From the cell containing the given text, extract its center point as [x, y] coordinate. 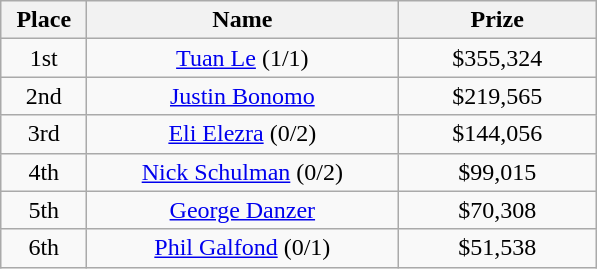
Prize [498, 20]
5th [44, 210]
6th [44, 248]
$51,538 [498, 248]
Tuan Le (1/1) [242, 58]
1st [44, 58]
$355,324 [498, 58]
$144,056 [498, 134]
Name [242, 20]
$99,015 [498, 172]
$219,565 [498, 96]
2nd [44, 96]
George Danzer [242, 210]
Place [44, 20]
Eli Elezra (0/2) [242, 134]
4th [44, 172]
3rd [44, 134]
Justin Bonomo [242, 96]
Nick Schulman (0/2) [242, 172]
$70,308 [498, 210]
Phil Galfond (0/1) [242, 248]
